Scan for the cell matching the given text and deliver its (X, Y) coordinate at center. 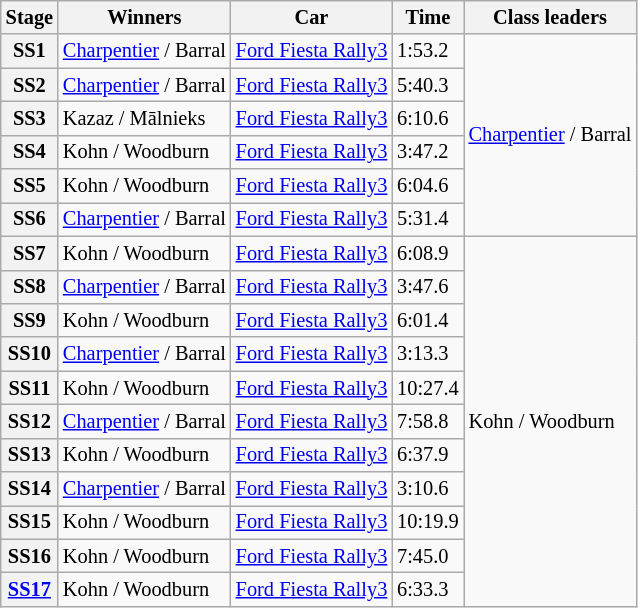
SS6 (30, 219)
SS13 (30, 455)
Kazaz / Mālnieks (144, 118)
7:58.8 (428, 421)
5:40.3 (428, 85)
Stage (30, 17)
SS8 (30, 287)
6:01.4 (428, 320)
SS15 (30, 522)
SS4 (30, 152)
6:37.9 (428, 455)
SS10 (30, 354)
5:31.4 (428, 219)
SS17 (30, 589)
Winners (144, 17)
6:08.9 (428, 253)
SS3 (30, 118)
3:47.6 (428, 287)
6:04.6 (428, 186)
SS5 (30, 186)
Class leaders (550, 17)
SS14 (30, 489)
7:45.0 (428, 556)
3:47.2 (428, 152)
SS11 (30, 388)
SS2 (30, 85)
Time (428, 17)
SS12 (30, 421)
3:13.3 (428, 354)
6:33.3 (428, 589)
10:19.9 (428, 522)
Car (312, 17)
SS16 (30, 556)
SS7 (30, 253)
SS9 (30, 320)
1:53.2 (428, 51)
SS1 (30, 51)
3:10.6 (428, 489)
6:10.6 (428, 118)
10:27.4 (428, 388)
